Scan for the cell matching the given text and deliver its [X, Y] coordinate at center. 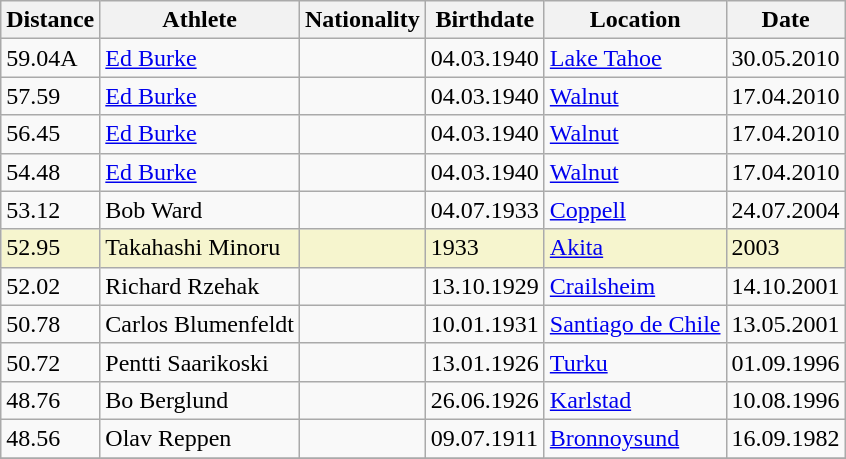
Birthdate [484, 20]
48.76 [50, 400]
53.12 [50, 210]
Akita [635, 248]
13.01.1926 [484, 362]
Location [635, 20]
Lake Tahoe [635, 58]
Crailsheim [635, 286]
Bronnoysund [635, 438]
04.07.1933 [484, 210]
Coppell [635, 210]
52.95 [50, 248]
10.01.1931 [484, 324]
13.10.1929 [484, 286]
10.08.1996 [786, 400]
56.45 [50, 134]
Karlstad [635, 400]
09.07.1911 [484, 438]
Distance [50, 20]
1933 [484, 248]
50.72 [50, 362]
Bob Ward [200, 210]
Santiago de Chile [635, 324]
30.05.2010 [786, 58]
Bo Berglund [200, 400]
26.06.1926 [484, 400]
13.05.2001 [786, 324]
24.07.2004 [786, 210]
59.04A [50, 58]
50.78 [50, 324]
2003 [786, 248]
48.56 [50, 438]
Olav Reppen [200, 438]
Richard Rzehak [200, 286]
01.09.1996 [786, 362]
Athlete [200, 20]
Date [786, 20]
Turku [635, 362]
54.48 [50, 172]
Takahashi Minoru [200, 248]
Pentti Saarikoski [200, 362]
57.59 [50, 96]
14.10.2001 [786, 286]
Nationality [363, 20]
Carlos Blumenfeldt [200, 324]
52.02 [50, 286]
16.09.1982 [786, 438]
